Locate the cell with the specified text and output its (x, y) center coordinate. 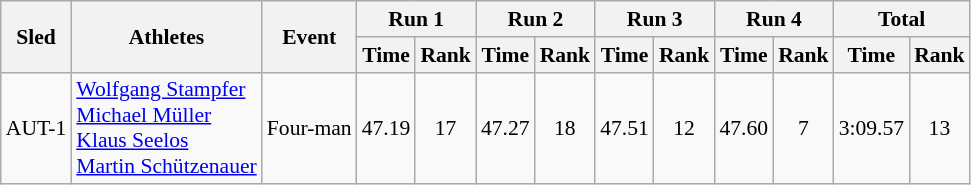
Run 1 (416, 19)
Run 3 (654, 19)
Athletes (166, 36)
47.51 (624, 128)
7 (804, 128)
Run 2 (536, 19)
47.60 (744, 128)
47.27 (506, 128)
AUT-1 (36, 128)
Run 4 (774, 19)
Total (902, 19)
47.19 (386, 128)
3:09.57 (872, 128)
Four-man (310, 128)
Event (310, 36)
17 (446, 128)
Sled (36, 36)
12 (684, 128)
Wolfgang StampferMichael MüllerKlaus SeelosMartin Schützenauer (166, 128)
18 (566, 128)
13 (940, 128)
